Determine the [x, y] coordinate at the center of the cell enclosing the given text.  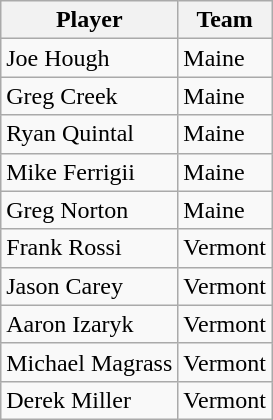
Derek Miller [90, 400]
Greg Creek [90, 96]
Joe Hough [90, 58]
Frank Rossi [90, 248]
Aaron Izaryk [90, 324]
Michael Magrass [90, 362]
Player [90, 20]
Mike Ferrigii [90, 172]
Ryan Quintal [90, 134]
Greg Norton [90, 210]
Jason Carey [90, 286]
Team [225, 20]
